For the text-containing cell, return its midpoint in [X, Y] coordinate format. 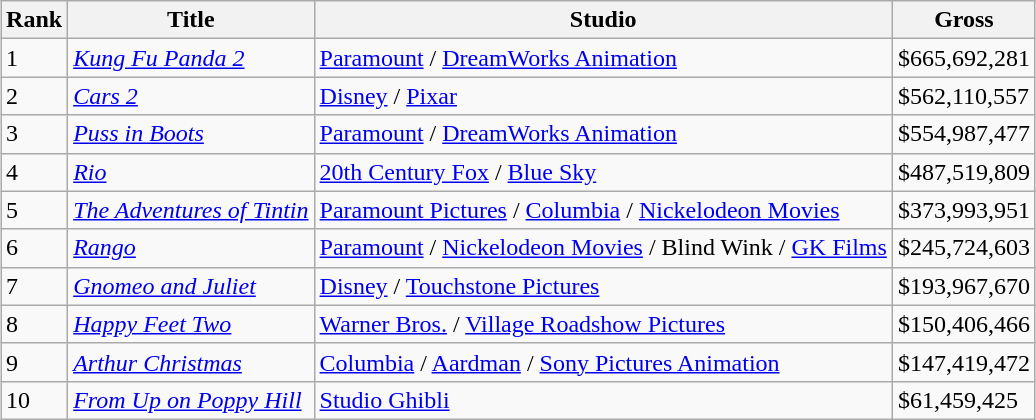
$665,692,281 [964, 58]
The Adventures of Tintin [191, 210]
$373,993,951 [964, 210]
4 [34, 172]
$147,419,472 [964, 362]
7 [34, 286]
From Up on Poppy Hill [191, 400]
Cars 2 [191, 96]
2 [34, 96]
Studio [603, 20]
Rio [191, 172]
$61,459,425 [964, 400]
Puss in Boots [191, 134]
Disney / Touchstone Pictures [603, 286]
1 [34, 58]
20th Century Fox / Blue Sky [603, 172]
6 [34, 248]
Paramount / Nickelodeon Movies / Blind Wink / GK Films [603, 248]
$193,967,670 [964, 286]
Columbia / Aardman / Sony Pictures Animation [603, 362]
Warner Bros. / Village Roadshow Pictures [603, 324]
10 [34, 400]
Kung Fu Panda 2 [191, 58]
$150,406,466 [964, 324]
Gnomeo and Juliet [191, 286]
3 [34, 134]
5 [34, 210]
Happy Feet Two [191, 324]
Studio Ghibli [603, 400]
Rango [191, 248]
$487,519,809 [964, 172]
$562,110,557 [964, 96]
Paramount Pictures / Columbia / Nickelodeon Movies [603, 210]
Disney / Pixar [603, 96]
$554,987,477 [964, 134]
Arthur Christmas [191, 362]
Rank [34, 20]
Gross [964, 20]
Title [191, 20]
$245,724,603 [964, 248]
8 [34, 324]
9 [34, 362]
